Search for the cell housing the specified text and yield its (x, y) center coordinate. 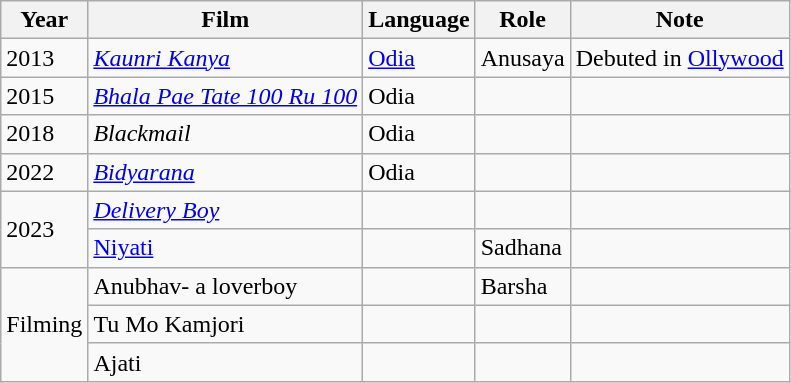
2013 (44, 58)
Tu Mo Kamjori (226, 324)
Filming (44, 324)
Debuted in Ollywood (680, 58)
2015 (44, 96)
Anusaya (522, 58)
Kaunri Kanya (226, 58)
Barsha (522, 286)
Language (419, 20)
Ajati (226, 362)
Bidyarana (226, 172)
2018 (44, 134)
Film (226, 20)
Blackmail (226, 134)
Year (44, 20)
2023 (44, 229)
2022 (44, 172)
Note (680, 20)
Bhala Pae Tate 100 Ru 100 (226, 96)
Sadhana (522, 248)
Delivery Boy (226, 210)
Niyati (226, 248)
Role (522, 20)
Anubhav- a loverboy (226, 286)
